From the cell containing the given text, extract its center point as (X, Y) coordinate. 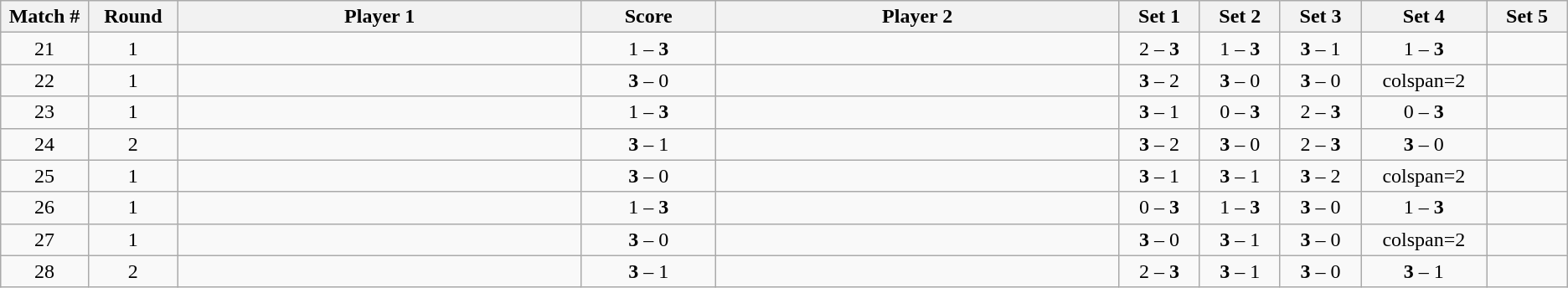
24 (45, 144)
Set 5 (1527, 17)
22 (45, 80)
25 (45, 176)
Score (648, 17)
Set 3 (1320, 17)
Set 1 (1159, 17)
26 (45, 208)
27 (45, 239)
Player 1 (379, 17)
Player 2 (916, 17)
Match # (45, 17)
23 (45, 112)
Set 2 (1240, 17)
Round (132, 17)
28 (45, 271)
Set 4 (1424, 17)
21 (45, 49)
